Output the (x, y) coordinate of the center of the cell containing the given text.  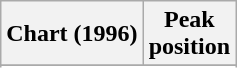
Chart (1996) (72, 34)
Peakposition (189, 34)
